Search for the cell housing the specified text and yield its (X, Y) center coordinate. 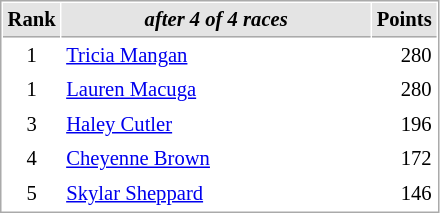
146 (404, 194)
after 4 of 4 races (216, 20)
Lauren Macuga (216, 90)
Rank (32, 20)
4 (32, 158)
Points (404, 20)
Tricia Mangan (216, 56)
3 (32, 124)
5 (32, 194)
Cheyenne Brown (216, 158)
196 (404, 124)
Skylar Sheppard (216, 194)
172 (404, 158)
Haley Cutler (216, 124)
